Identify which cell holds the provided text, then report its (x, y) central coordinate. 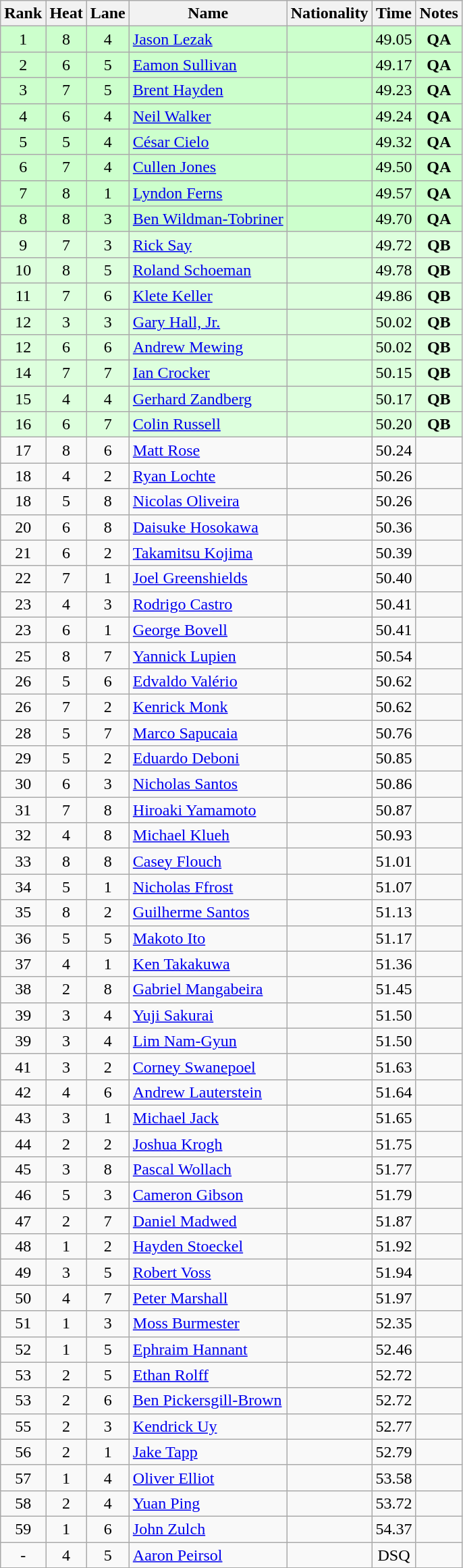
Lyndon Ferns (208, 193)
50 (23, 1298)
Gerhard Zandberg (208, 399)
50.87 (394, 810)
33 (23, 861)
César Cielo (208, 142)
50.76 (394, 732)
Peter Marshall (208, 1298)
Eduardo Deboni (208, 759)
50.24 (394, 450)
52.79 (394, 1452)
49.57 (394, 193)
Cullen Jones (208, 167)
Daniel Madwed (208, 1221)
Ken Takakuwa (208, 964)
Colin Russell (208, 425)
Jason Lezak (208, 39)
46 (23, 1195)
Klete Keller (208, 296)
31 (23, 810)
51.87 (394, 1221)
49.23 (394, 90)
Ian Crocker (208, 373)
54.37 (394, 1529)
Ryan Lochte (208, 476)
50.17 (394, 399)
9 (23, 244)
Andrew Lauterstein (208, 1092)
30 (23, 784)
Yannick Lupien (208, 655)
Moss Burmester (208, 1324)
Michael Jack (208, 1118)
Casey Flouch (208, 861)
51.94 (394, 1272)
Robert Voss (208, 1272)
Ephraim Hannant (208, 1349)
43 (23, 1118)
44 (23, 1144)
25 (23, 655)
Nicolas Oliveira (208, 502)
50.15 (394, 373)
Matt Rose (208, 450)
50.93 (394, 836)
50.54 (394, 655)
53.72 (394, 1503)
Rank (23, 13)
51.07 (394, 887)
John Zulch (208, 1529)
Corney Swanepoel (208, 1066)
32 (23, 836)
George Bovell (208, 630)
38 (23, 990)
Gary Hall, Jr. (208, 322)
Makoto Ito (208, 938)
Yuan Ping (208, 1503)
Takamitsu Kojima (208, 553)
49.86 (394, 296)
Eamon Sullivan (208, 65)
22 (23, 578)
51.63 (394, 1066)
Cameron Gibson (208, 1195)
50.40 (394, 578)
Ben Pickersgill-Brown (208, 1401)
59 (23, 1529)
50.39 (394, 553)
45 (23, 1170)
Hayden Stoeckel (208, 1247)
51.13 (394, 913)
Nationality (329, 13)
49.70 (394, 219)
Nicholas Santos (208, 784)
Andrew Mewing (208, 348)
Kenrick Monk (208, 707)
51.64 (394, 1092)
Aaron Peirsol (208, 1555)
Marco Sapucaia (208, 732)
Michael Klueh (208, 836)
Joshua Krogh (208, 1144)
50.36 (394, 527)
Jake Tapp (208, 1452)
34 (23, 887)
11 (23, 296)
36 (23, 938)
51 (23, 1324)
Rick Say (208, 244)
49.50 (394, 167)
Lane (108, 13)
49.05 (394, 39)
51.92 (394, 1247)
17 (23, 450)
51.77 (394, 1170)
Name (208, 13)
35 (23, 913)
56 (23, 1452)
Time (394, 13)
Yuji Sakurai (208, 1015)
Ethan Rolff (208, 1375)
50.85 (394, 759)
49.32 (394, 142)
51.79 (394, 1195)
Notes (439, 13)
Roland Schoeman (208, 270)
29 (23, 759)
Joel Greenshields (208, 578)
16 (23, 425)
51.97 (394, 1298)
49.78 (394, 270)
53.58 (394, 1478)
Lim Nam-Gyun (208, 1041)
48 (23, 1247)
49 (23, 1272)
51.65 (394, 1118)
Ben Wildman-Tobriner (208, 219)
47 (23, 1221)
Edvaldo Valério (208, 681)
51.17 (394, 938)
Daisuke Hosokawa (208, 527)
28 (23, 732)
15 (23, 399)
57 (23, 1478)
42 (23, 1092)
Gabriel Mangabeira (208, 990)
Brent Hayden (208, 90)
Guilherme Santos (208, 913)
Rodrigo Castro (208, 604)
14 (23, 373)
50.86 (394, 784)
55 (23, 1426)
Nicholas Ffrost (208, 887)
49.17 (394, 65)
DSQ (394, 1555)
Heat (66, 13)
Neil Walker (208, 116)
Hiroaki Yamamoto (208, 810)
21 (23, 553)
52.77 (394, 1426)
49.72 (394, 244)
49.24 (394, 116)
51.75 (394, 1144)
37 (23, 964)
- (23, 1555)
50.20 (394, 425)
20 (23, 527)
51.36 (394, 964)
52.35 (394, 1324)
10 (23, 270)
Kendrick Uy (208, 1426)
51.45 (394, 990)
Pascal Wollach (208, 1170)
41 (23, 1066)
58 (23, 1503)
52 (23, 1349)
Oliver Elliot (208, 1478)
51.01 (394, 861)
52.46 (394, 1349)
